Locate the cell with the specified text and output its [X, Y] center coordinate. 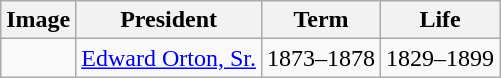
Term [322, 20]
Edward Orton, Sr. [169, 58]
1829–1899 [440, 58]
Image [38, 20]
1873–1878 [322, 58]
Life [440, 20]
President [169, 20]
